Search for the cell housing the specified text and yield its [x, y] center coordinate. 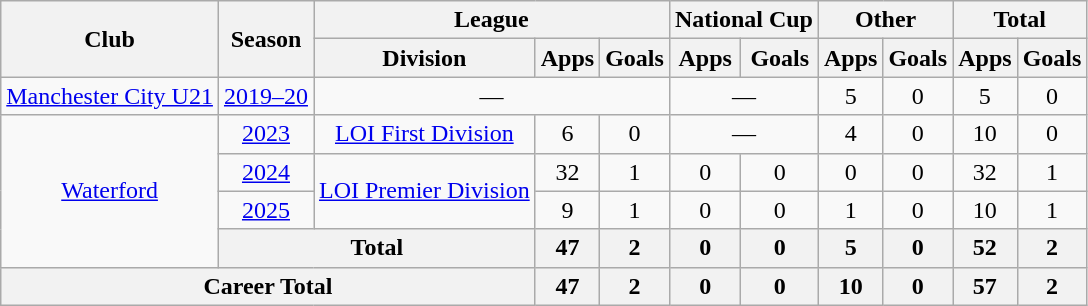
52 [985, 248]
League [492, 20]
2024 [266, 172]
2019–20 [266, 96]
57 [985, 286]
Manchester City U21 [110, 96]
Waterford [110, 191]
Career Total [268, 286]
Season [266, 39]
Other [885, 20]
6 [567, 134]
Club [110, 39]
2023 [266, 134]
9 [567, 210]
LOI First Division [425, 134]
4 [850, 134]
National Cup [744, 20]
LOI Premier Division [425, 191]
Division [425, 58]
2025 [266, 210]
